Return (x, y) of the center of cell containing provided text 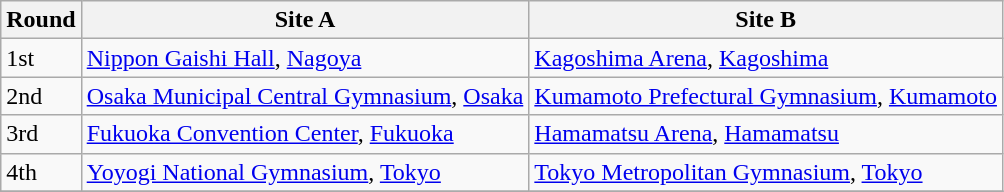
Osaka Municipal Central Gymnasium, Osaka (305, 96)
Round (41, 20)
Fukuoka Convention Center, Fukuoka (305, 134)
3rd (41, 134)
Tokyo Metropolitan Gymnasium, Tokyo (766, 172)
Nippon Gaishi Hall, Nagoya (305, 58)
Site B (766, 20)
Kumamoto Prefectural Gymnasium, Kumamoto (766, 96)
1st (41, 58)
Hamamatsu Arena, Hamamatsu (766, 134)
Site A (305, 20)
Yoyogi National Gymnasium, Tokyo (305, 172)
2nd (41, 96)
Kagoshima Arena, Kagoshima (766, 58)
4th (41, 172)
